Determine the [X, Y] coordinate at the center of the cell enclosing the given text.  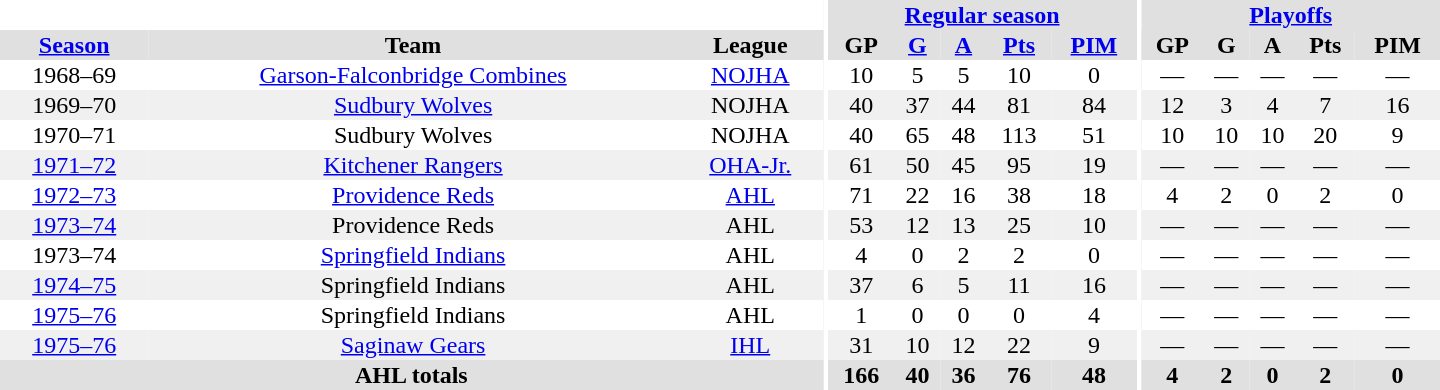
1970–71 [74, 135]
61 [862, 165]
1971–72 [74, 165]
51 [1094, 135]
53 [862, 225]
7 [1325, 105]
36 [963, 375]
11 [1020, 285]
AHL totals [412, 375]
6 [917, 285]
19 [1094, 165]
25 [1020, 225]
95 [1020, 165]
65 [917, 135]
1969–70 [74, 105]
Garson-Falconbridge Combines [412, 75]
166 [862, 375]
20 [1325, 135]
81 [1020, 105]
13 [963, 225]
45 [963, 165]
71 [862, 195]
31 [862, 345]
Regular season [982, 15]
38 [1020, 195]
3 [1226, 105]
Season [74, 45]
Kitchener Rangers [412, 165]
Saginaw Gears [412, 345]
1 [862, 315]
League [750, 45]
Playoffs [1290, 15]
Team [412, 45]
76 [1020, 375]
18 [1094, 195]
84 [1094, 105]
113 [1020, 135]
OHA-Jr. [750, 165]
1972–73 [74, 195]
IHL [750, 345]
50 [917, 165]
1974–75 [74, 285]
44 [963, 105]
1968–69 [74, 75]
